Find where the given text appears and provide that cell's center as (X, Y) coordinate. 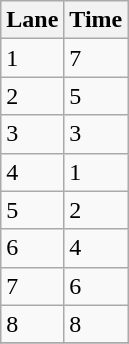
Lane (32, 20)
Time (96, 20)
